Extract the (x, y) coordinate from the center of the cell holding the provided text.  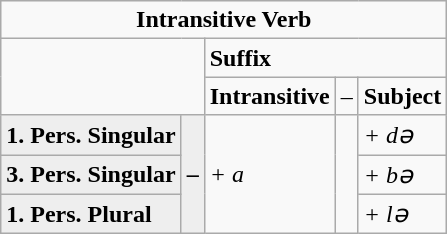
1. Pers. Singular (91, 135)
Subject (402, 96)
1. Pers. Plural (91, 214)
Intransitive Verb (224, 20)
+ bə (402, 174)
+ lə (402, 214)
+ də (402, 135)
Intransitive (270, 96)
Suffix (326, 58)
3. Pers. Singular (91, 174)
+ a (270, 174)
